Search for the cell housing the specified text and yield its (X, Y) center coordinate. 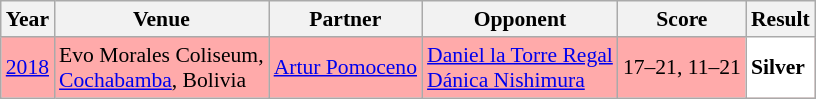
Evo Morales Coliseum,Cochabamba, Bolivia (162, 68)
Result (780, 19)
Partner (346, 19)
Opponent (520, 19)
2018 (28, 68)
Silver (780, 68)
17–21, 11–21 (682, 68)
Venue (162, 19)
Daniel la Torre Regal Dánica Nishimura (520, 68)
Score (682, 19)
Artur Pomoceno (346, 68)
Year (28, 19)
